Scan for the cell matching the given text and deliver its (X, Y) coordinate at center. 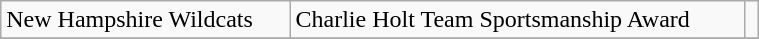
Charlie Holt Team Sportsmanship Award (518, 20)
New Hampshire Wildcats (146, 20)
